Detect which cell encompasses the target text, then output its [x, y] center coordinate. 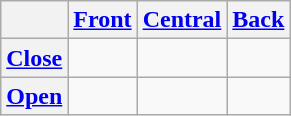
Close [34, 58]
Front [102, 20]
Central [182, 20]
Open [34, 96]
Back [258, 20]
